Identify which cell holds the provided text, then report its [X, Y] central coordinate. 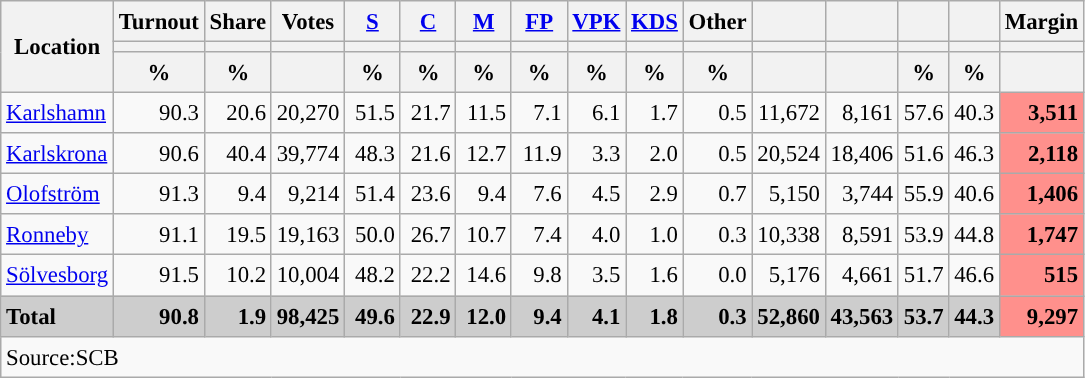
11,672 [788, 114]
90.8 [158, 316]
48.2 [373, 276]
40.6 [974, 194]
Margin [1041, 22]
43,563 [862, 316]
7.1 [539, 114]
21.7 [428, 114]
3.5 [596, 276]
50.0 [373, 234]
3.3 [596, 154]
51.6 [923, 154]
8,591 [862, 234]
14.6 [484, 276]
21.6 [428, 154]
4,661 [862, 276]
Total [58, 316]
C [428, 22]
M [484, 22]
44.8 [974, 234]
10,338 [788, 234]
1.7 [654, 114]
10.7 [484, 234]
2,118 [1041, 154]
39,774 [308, 154]
9.8 [539, 276]
3,511 [1041, 114]
12.7 [484, 154]
91.5 [158, 276]
8,161 [862, 114]
1.9 [238, 316]
51.7 [923, 276]
49.6 [373, 316]
7.6 [539, 194]
9,214 [308, 194]
11.9 [539, 154]
VPK [596, 22]
4.1 [596, 316]
51.4 [373, 194]
90.3 [158, 114]
1,747 [1041, 234]
40.4 [238, 154]
Share [238, 22]
19,163 [308, 234]
10.2 [238, 276]
1,406 [1041, 194]
57.6 [923, 114]
19.5 [238, 234]
4.0 [596, 234]
1.6 [654, 276]
90.6 [158, 154]
2.0 [654, 154]
11.5 [484, 114]
5,150 [788, 194]
40.3 [974, 114]
91.3 [158, 194]
7.4 [539, 234]
10,004 [308, 276]
22.9 [428, 316]
Karlskrona [58, 154]
44.3 [974, 316]
98,425 [308, 316]
18,406 [862, 154]
9,297 [1041, 316]
Other [718, 22]
26.7 [428, 234]
0.0 [718, 276]
46.6 [974, 276]
53.9 [923, 234]
4.5 [596, 194]
12.0 [484, 316]
Sölvesborg [58, 276]
1.8 [654, 316]
6.1 [596, 114]
53.7 [923, 316]
FP [539, 22]
Turnout [158, 22]
20.6 [238, 114]
S [373, 22]
0.7 [718, 194]
3,744 [862, 194]
5,176 [788, 276]
91.1 [158, 234]
Source:SCB [542, 356]
22.2 [428, 276]
48.3 [373, 154]
1.0 [654, 234]
20,270 [308, 114]
46.3 [974, 154]
Karlshamn [58, 114]
2.9 [654, 194]
515 [1041, 276]
Ronneby [58, 234]
Votes [308, 22]
Location [58, 47]
51.5 [373, 114]
20,524 [788, 154]
Olofström [58, 194]
23.6 [428, 194]
52,860 [788, 316]
KDS [654, 22]
55.9 [923, 194]
